Detect which cell encompasses the target text, then output its [X, Y] center coordinate. 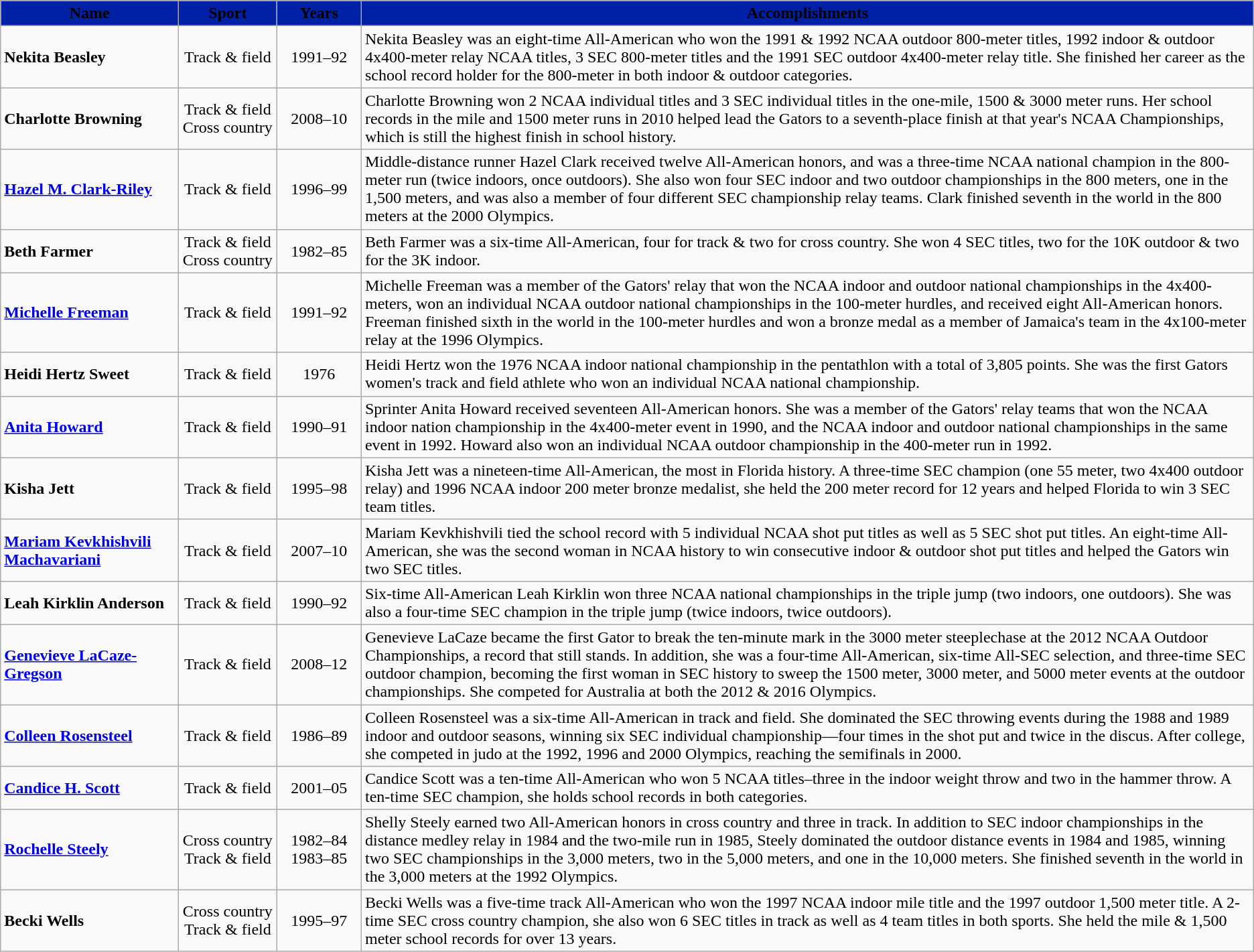
1995–97 [319, 921]
1995–98 [319, 488]
2008–10 [319, 119]
Rochelle Steely [90, 849]
Charlotte Browning [90, 119]
2008–12 [319, 665]
Beth Farmer [90, 251]
Colleen Rosensteel [90, 736]
Genevieve LaCaze-Gregson [90, 665]
Michelle Freeman [90, 312]
1982–841983–85 [319, 849]
1976 [319, 374]
Years [319, 13]
Anita Howard [90, 427]
Nekita Beasley [90, 57]
1982–85 [319, 251]
Kisha Jett [90, 488]
Sport [228, 13]
1990–91 [319, 427]
2001–05 [319, 788]
Accomplishments [807, 13]
2007–10 [319, 550]
Hazel M. Clark-Riley [90, 189]
1986–89 [319, 736]
1996–99 [319, 189]
Candice H. Scott [90, 788]
Becki Wells [90, 921]
Leah Kirklin Anderson [90, 603]
Name [90, 13]
Heidi Hertz Sweet [90, 374]
Mariam Kevkhishvili Machavariani [90, 550]
1990–92 [319, 603]
